Pinpoint the cell where the given text exists, returning its (x, y) midpoint coordinate. 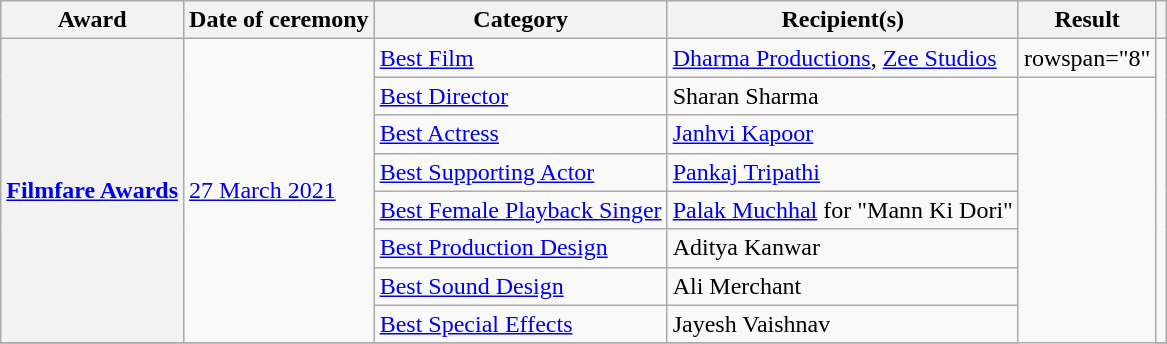
27 March 2021 (280, 191)
Award (92, 20)
Best Female Playback Singer (520, 210)
Best Supporting Actor (520, 172)
Best Actress (520, 134)
Ali Merchant (842, 286)
Aditya Kanwar (842, 248)
Janhvi Kapoor (842, 134)
Recipient(s) (842, 20)
rowspan="8" (1087, 58)
Best Special Effects (520, 324)
Best Film (520, 58)
Category (520, 20)
Dharma Productions, Zee Studios (842, 58)
Jayesh Vaishnav (842, 324)
Result (1087, 20)
Date of ceremony (280, 20)
Filmfare Awards (92, 191)
Best Production Design (520, 248)
Best Director (520, 96)
Pankaj Tripathi (842, 172)
Best Sound Design (520, 286)
Sharan Sharma (842, 96)
Palak Muchhal for "Mann Ki Dori" (842, 210)
